Output the [x, y] coordinate of the center of the cell containing the given text.  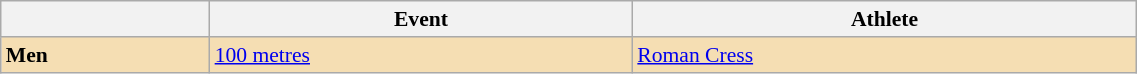
Roman Cress [884, 55]
Event [422, 19]
Men [106, 55]
Athlete [884, 19]
100 metres [422, 55]
